Output the (X, Y) coordinate of the center of the cell containing the given text.  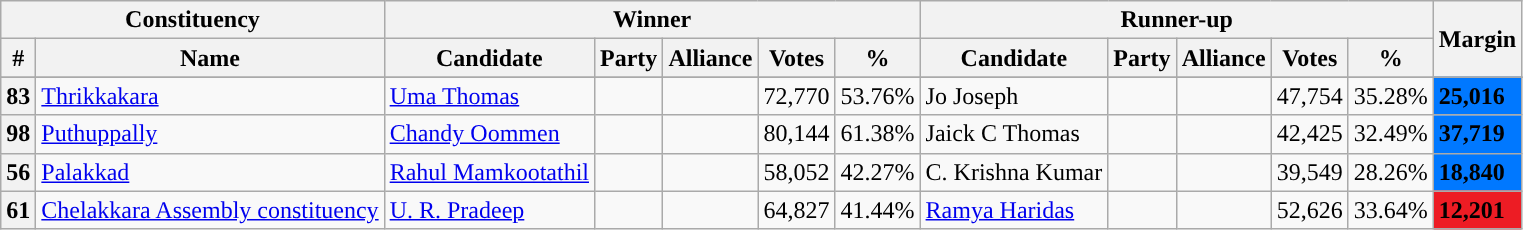
Jo Joseph (1014, 96)
Jaick C Thomas (1014, 134)
Chandy Oommen (489, 134)
Margin (1477, 39)
42,425 (1310, 134)
56 (18, 172)
U. R. Pradeep (489, 210)
Constituency (192, 20)
80,144 (796, 134)
Thrikkakara (210, 96)
Uma Thomas (489, 96)
41.44% (878, 210)
72,770 (796, 96)
12,201 (1477, 210)
42.27% (878, 172)
37,719 (1477, 134)
18,840 (1477, 172)
52,626 (1310, 210)
61 (18, 210)
98 (18, 134)
64,827 (796, 210)
35.28% (1390, 96)
Chelakkara Assembly constituency (210, 210)
33.64% (1390, 210)
83 (18, 96)
39,549 (1310, 172)
25,016 (1477, 96)
Winner (652, 20)
Runner-up (1176, 20)
47,754 (1310, 96)
58,052 (796, 172)
Rahul Mamkootathil (489, 172)
# (18, 58)
Puthuppally (210, 134)
Name (210, 58)
Palakkad (210, 172)
C. Krishna Kumar (1014, 172)
32.49% (1390, 134)
Ramya Haridas (1014, 210)
61.38% (878, 134)
28.26% (1390, 172)
53.76% (878, 96)
